Provide the (x, y) coordinate of the cell's center where the given text is located.  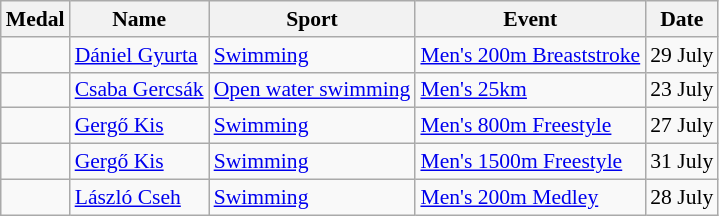
Men's 200m Medley (530, 197)
Men's 200m Breaststroke (530, 55)
Open water swimming (312, 90)
Sport (312, 19)
31 July (682, 162)
Men's 800m Freestyle (530, 126)
Men's 25km (530, 90)
29 July (682, 55)
Date (682, 19)
27 July (682, 126)
Medal (36, 19)
23 July (682, 90)
Event (530, 19)
28 July (682, 197)
Name (140, 19)
Csaba Gercsák (140, 90)
László Cseh (140, 197)
Dániel Gyurta (140, 55)
Men's 1500m Freestyle (530, 162)
